Capture the cell that displays the provided text and extract its [X, Y] central coordinate. 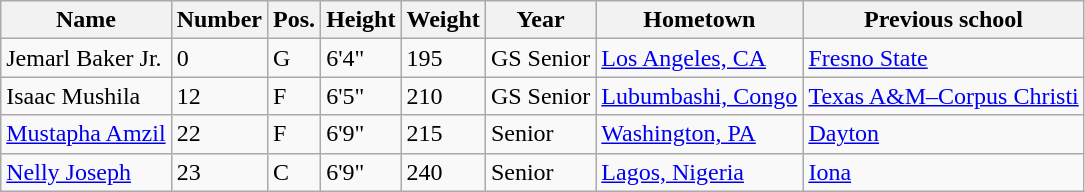
Height [361, 20]
195 [443, 58]
Los Angeles, CA [700, 58]
Iona [944, 172]
Name [86, 20]
Hometown [700, 20]
210 [443, 96]
Previous school [944, 20]
22 [219, 134]
Fresno State [944, 58]
Number [219, 20]
23 [219, 172]
Year [540, 20]
215 [443, 134]
12 [219, 96]
Isaac Mushila [86, 96]
6'5" [361, 96]
0 [219, 58]
Weight [443, 20]
Jemarl Baker Jr. [86, 58]
Dayton [944, 134]
Pos. [294, 20]
Lubumbashi, Congo [700, 96]
Texas A&M–Corpus Christi [944, 96]
Washington, PA [700, 134]
Lagos, Nigeria [700, 172]
Nelly Joseph [86, 172]
C [294, 172]
240 [443, 172]
Mustapha Amzil [86, 134]
G [294, 58]
6'4" [361, 58]
